Scan for the cell matching the given text and deliver its [X, Y] coordinate at center. 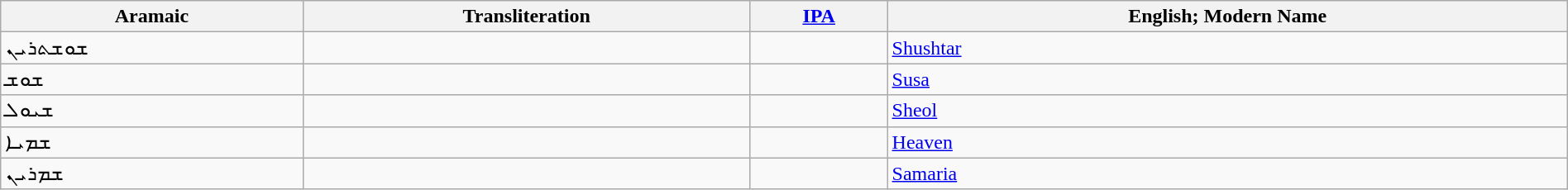
Susa [1227, 79]
English; Modern Name [1227, 17]
Transliteration [526, 17]
ܫܘܫ [152, 79]
Sheol [1227, 111]
ܫܝܘܠ [152, 111]
ܫܡܝܐ [152, 142]
ܫܡܪܝܢ [152, 173]
Aramaic [152, 17]
Heaven [1227, 142]
Samaria [1227, 173]
ܫܘܫܬܪܝܢ [152, 48]
IPA [819, 17]
Shushtar [1227, 48]
